Detect which cell encompasses the target text, then output its [x, y] center coordinate. 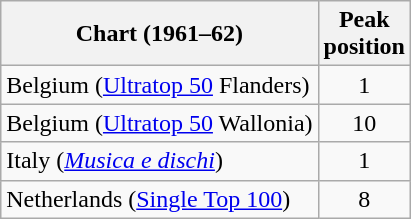
Italy (Musica e dischi) [160, 161]
Peakposition [364, 34]
10 [364, 123]
8 [364, 199]
Belgium (Ultratop 50 Flanders) [160, 85]
Netherlands (Single Top 100) [160, 199]
Chart (1961–62) [160, 34]
Belgium (Ultratop 50 Wallonia) [160, 123]
